Pinpoint the cell where the given text exists, returning its (x, y) midpoint coordinate. 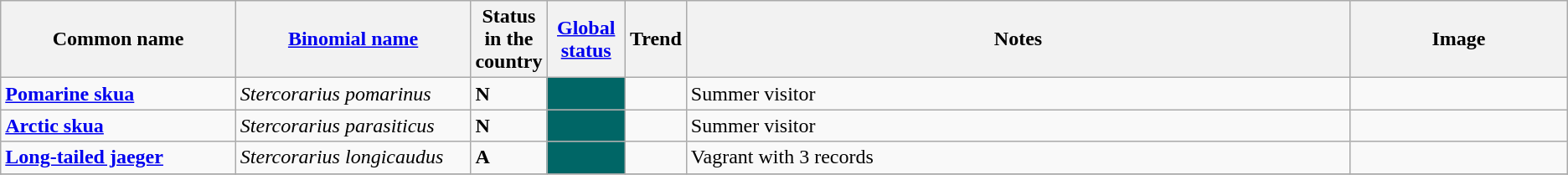
Common name (119, 39)
Status in the country (509, 39)
Long-tailed jaeger (119, 157)
Notes (1018, 39)
Vagrant with 3 records (1018, 157)
Global status (586, 39)
A (509, 157)
Trend (655, 39)
Stercorarius longicaudus (353, 157)
Pomarine skua (119, 94)
Arctic skua (119, 126)
Stercorarius parasiticus (353, 126)
Image (1459, 39)
Stercorarius pomarinus (353, 94)
Binomial name (353, 39)
